For the text-containing cell, return its midpoint in (X, Y) coordinate format. 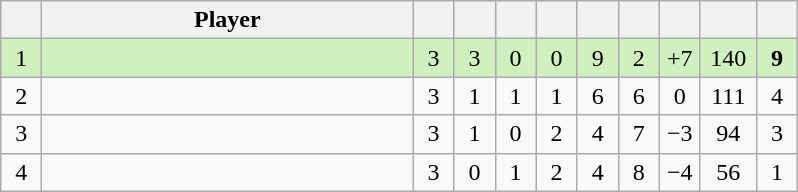
8 (638, 172)
111 (728, 96)
−3 (680, 134)
−4 (680, 172)
140 (728, 58)
Player (228, 20)
56 (728, 172)
94 (728, 134)
7 (638, 134)
+7 (680, 58)
